Pinpoint the cell where the given text exists, returning its (X, Y) midpoint coordinate. 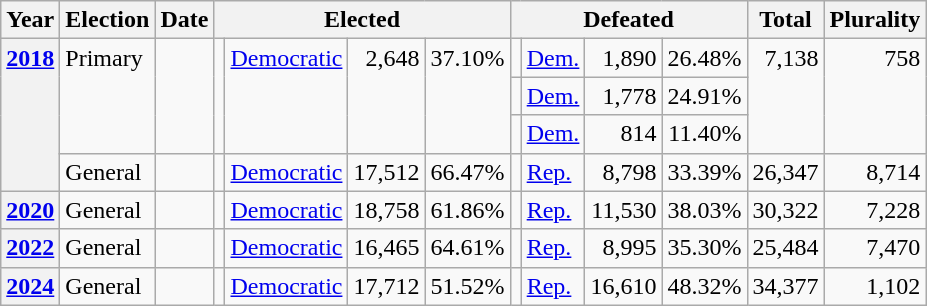
Defeated (628, 20)
2,648 (386, 96)
814 (624, 134)
1,102 (875, 286)
1,890 (624, 58)
48.32% (704, 286)
11,530 (624, 210)
1,778 (624, 96)
35.30% (704, 248)
37.10% (468, 96)
33.39% (704, 172)
7,470 (875, 248)
Primary (108, 96)
16,465 (386, 248)
Total (786, 20)
8,714 (875, 172)
2024 (30, 286)
8,798 (624, 172)
Elected (362, 20)
17,512 (386, 172)
Date (184, 20)
Election (108, 20)
16,610 (624, 286)
18,758 (386, 210)
51.52% (468, 286)
758 (875, 96)
7,138 (786, 96)
24.91% (704, 96)
26.48% (704, 58)
30,322 (786, 210)
Year (30, 20)
2018 (30, 115)
61.86% (468, 210)
25,484 (786, 248)
66.47% (468, 172)
11.40% (704, 134)
26,347 (786, 172)
Plurality (875, 20)
34,377 (786, 286)
7,228 (875, 210)
2020 (30, 210)
17,712 (386, 286)
38.03% (704, 210)
8,995 (624, 248)
2022 (30, 248)
64.61% (468, 248)
